Determine the [x, y] coordinate at the center of the cell enclosing the given text.  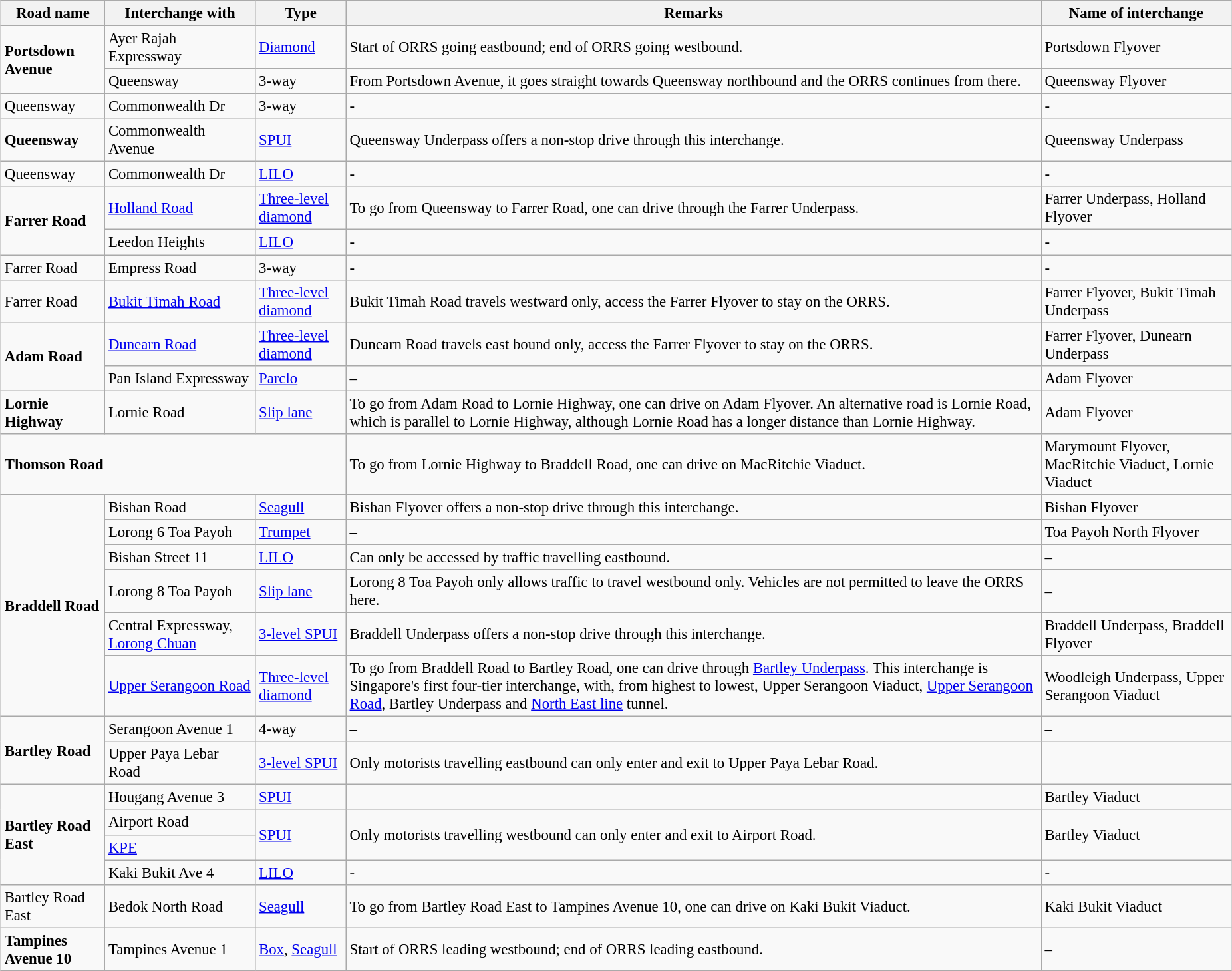
Bedok North Road [180, 906]
Ayer Rajah Expressway [180, 48]
4-way [301, 729]
Queensway Underpass offers a non-stop drive through this interchange. [693, 140]
Airport Road [180, 823]
Kaki Bukit Ave 4 [180, 873]
Lorong 8 Toa Payoh [180, 591]
Bishan Flyover offers a non-stop drive through this interchange. [693, 507]
Dunearn Road [180, 345]
To go from Lornie Highway to Braddell Road, one can drive on MacRitchie Viaduct. [693, 465]
Serangoon Avenue 1 [180, 729]
From Portsdown Avenue, it goes straight towards Queensway northbound and the ORRS continues from there. [693, 81]
Commonwealth Avenue [180, 140]
Name of interchange [1136, 13]
To go from Queensway to Farrer Road, one can drive through the Farrer Underpass. [693, 208]
Bukit Timah Road [180, 301]
Start of ORRS going eastbound; end of ORRS going westbound. [693, 48]
Upper Serangoon Road [180, 686]
Dunearn Road travels east bound only, access the Farrer Flyover to stay on the ORRS. [693, 345]
Central Expressway, Lorong Chuan [180, 635]
Bartley Road [53, 751]
Thomson Road [174, 465]
Woodleigh Underpass, Upper Serangoon Viaduct [1136, 686]
Toa Payoh North Flyover [1136, 532]
Upper Paya Lebar Road [180, 763]
Bishan Road [180, 507]
Lornie Road [180, 413]
Kaki Bukit Viaduct [1136, 906]
Tampines Avenue 1 [180, 949]
Portsdown Flyover [1136, 48]
Lorong 6 Toa Payoh [180, 532]
Braddell Underpass, Braddell Flyover [1136, 635]
KPE [180, 847]
Farrer Flyover, Dunearn Underpass [1136, 345]
Road name [53, 13]
Lorong 8 Toa Payoh only allows traffic to travel westbound only. Vehicles are not permitted to leave the ORRS here. [693, 591]
Empress Road [180, 268]
Bishan Street 11 [180, 557]
Only motorists travelling westbound can only enter and exit to Airport Road. [693, 835]
Adam Road [53, 357]
Farrer Underpass, Holland Flyover [1136, 208]
Only motorists travelling eastbound can only enter and exit to Upper Paya Lebar Road. [693, 763]
Type [301, 13]
Bukit Timah Road travels westward only, access the Farrer Flyover to stay on the ORRS. [693, 301]
Farrer Flyover, Bukit Timah Underpass [1136, 301]
Queensway Flyover [1136, 81]
Leedon Heights [180, 242]
Braddell Underpass offers a non-stop drive through this interchange. [693, 635]
Pan Island Expressway [180, 378]
Parclo [301, 378]
Diamond [301, 48]
Trumpet [301, 532]
Lornie Highway [53, 413]
Bishan Flyover [1136, 507]
Box, Seagull [301, 949]
Hougang Avenue 3 [180, 797]
To go from Bartley Road East to Tampines Avenue 10, one can drive on Kaki Bukit Viaduct. [693, 906]
Remarks [693, 13]
Marymount Flyover, MacRitchie Viaduct, Lornie Viaduct [1136, 465]
Interchange with [180, 13]
Braddell Road [53, 606]
Can only be accessed by traffic travelling eastbound. [693, 557]
Holland Road [180, 208]
Start of ORRS leading westbound; end of ORRS leading eastbound. [693, 949]
Tampines Avenue 10 [53, 949]
Queensway Underpass [1136, 140]
Portsdown Avenue [53, 60]
